Capture the cell that displays the provided text and extract its [x, y] central coordinate. 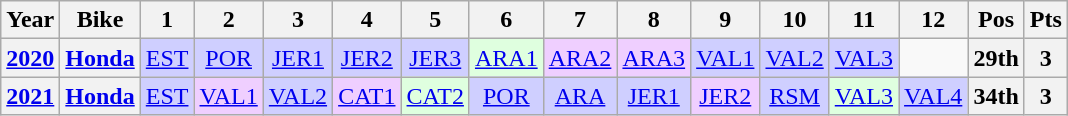
4 [367, 20]
RSM [794, 96]
34th [996, 96]
Pos [996, 20]
12 [934, 20]
2020 [30, 58]
CAT2 [435, 96]
7 [580, 20]
Pts [1046, 20]
CAT1 [367, 96]
Year [30, 20]
5 [435, 20]
VAL4 [934, 96]
ARA [580, 96]
Bike [100, 20]
6 [506, 20]
ARA2 [580, 58]
ARA1 [506, 58]
JER3 [435, 58]
10 [794, 20]
2 [228, 20]
1 [167, 20]
29th [996, 58]
2021 [30, 96]
8 [654, 20]
9 [726, 20]
11 [864, 20]
ARA3 [654, 58]
